Detect which cell encompasses the target text, then output its [X, Y] center coordinate. 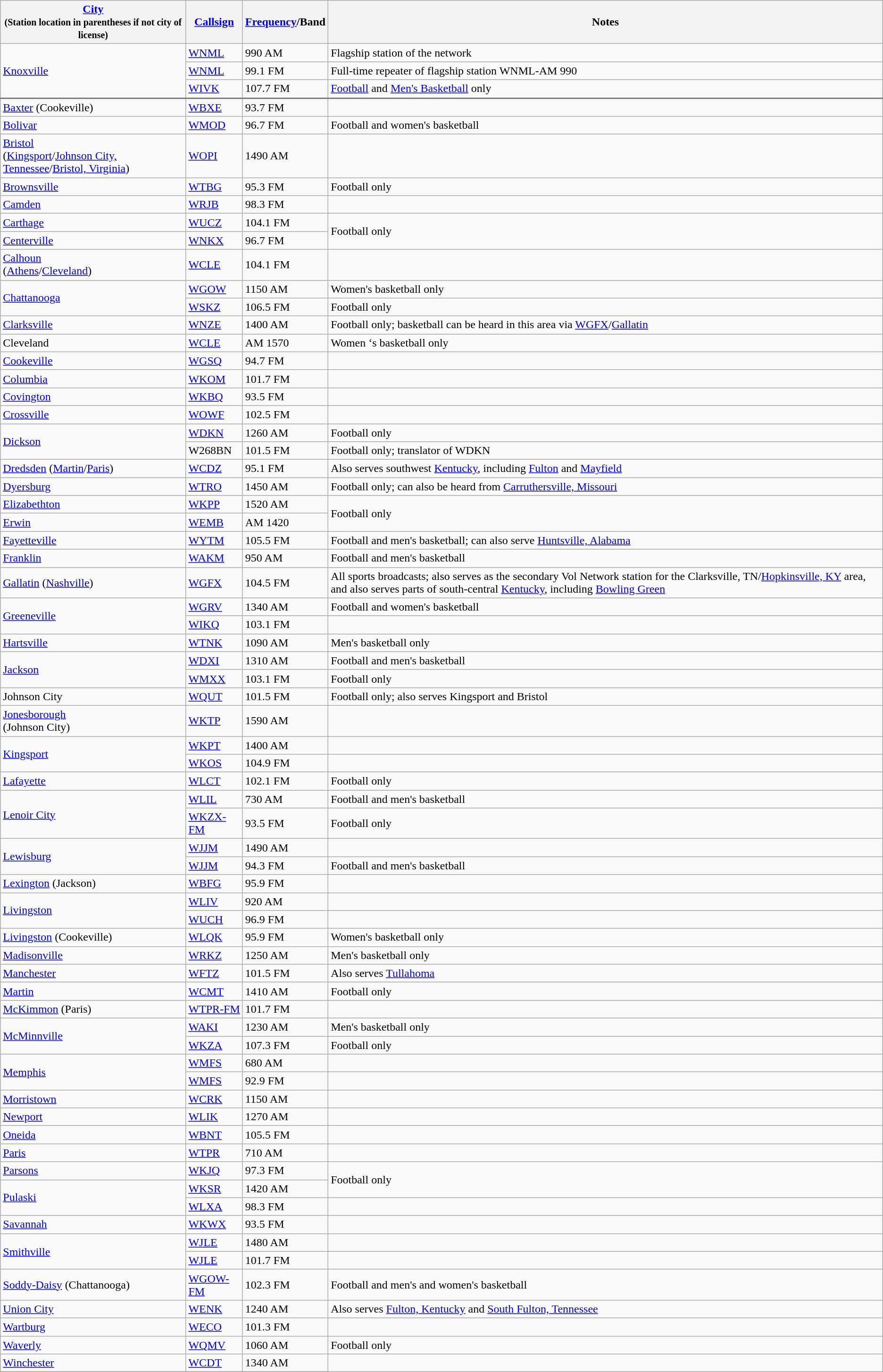
990 AM [285, 53]
Memphis [93, 1072]
WKOM [214, 379]
Elizabethton [93, 504]
Savannah [93, 1224]
Erwin [93, 522]
Union City [93, 1309]
95.1 FM [285, 469]
WTBG [214, 187]
WMXX [214, 678]
101.3 FM [285, 1327]
W268BN [214, 451]
107.3 FM [285, 1045]
94.3 FM [285, 866]
WTPR [214, 1153]
1260 AM [285, 432]
Carthage [93, 223]
Madisonville [93, 955]
WOPI [214, 156]
WLIK [214, 1117]
Bristol (Kingsport/Johnson City, Tennessee/Bristol, Virginia) [93, 156]
WQMV [214, 1345]
WNKX [214, 240]
Lewisburg [93, 857]
1590 AM [285, 720]
710 AM [285, 1153]
Bolivar [93, 125]
Baxter (Cookeville) [93, 107]
Manchester [93, 973]
Centerville [93, 240]
WCRK [214, 1099]
Newport [93, 1117]
1230 AM [285, 1027]
WKBQ [214, 397]
WMOD [214, 125]
Frequency/Band [285, 22]
WGRV [214, 607]
Gallatin (Nashville) [93, 583]
WUCZ [214, 223]
92.9 FM [285, 1081]
95.3 FM [285, 187]
97.3 FM [285, 1171]
1250 AM [285, 955]
WKZA [214, 1045]
94.7 FM [285, 361]
WLCT [214, 781]
96.9 FM [285, 919]
WECO [214, 1327]
Knoxville [93, 71]
1310 AM [285, 661]
WKOS [214, 763]
AM 1570 [285, 343]
1270 AM [285, 1117]
WRKZ [214, 955]
1420 AM [285, 1189]
Football only; can also be heard from Carruthersville, Missouri [606, 487]
Livingston (Cookeville) [93, 937]
Hartsville [93, 643]
106.5 FM [285, 307]
Football only; basketball can be heard in this area via WGFX/Gallatin [606, 325]
WLQK [214, 937]
McKimmon (Paris) [93, 1009]
WGOW [214, 289]
Football only; also serves Kingsport and Bristol [606, 696]
Notes [606, 22]
WEMB [214, 522]
Pulaski [93, 1198]
WBXE [214, 107]
WBNT [214, 1135]
Dyersburg [93, 487]
Women ‘s basketball only [606, 343]
Greeneville [93, 616]
99.1 FM [285, 71]
Football and men's basketball; can also serve Huntsville, Alabama [606, 540]
WSKZ [214, 307]
AM 1420 [285, 522]
1090 AM [285, 643]
WLIL [214, 799]
McMinnville [93, 1036]
WIKQ [214, 625]
Full-time repeater of flagship station WNML-AM 990 [606, 71]
WCMT [214, 991]
WKJQ [214, 1171]
Lexington (Jackson) [93, 884]
Cookeville [93, 361]
WRJB [214, 205]
107.7 FM [285, 89]
Franklin [93, 558]
Lenoir City [93, 815]
WIVK [214, 89]
1450 AM [285, 487]
Football only; translator of WDKN [606, 451]
1060 AM [285, 1345]
City (Station location in parentheses if not city of license) [93, 22]
WYTM [214, 540]
WKPT [214, 745]
Kingsport [93, 754]
WNZE [214, 325]
Jackson [93, 669]
Chattanooga [93, 298]
WGFX [214, 583]
Football and Men's Basketball only [606, 89]
1410 AM [285, 991]
WTNK [214, 643]
WKZX-FM [214, 823]
950 AM [285, 558]
1520 AM [285, 504]
Smithville [93, 1251]
Calhoun (Athens/Cleveland) [93, 265]
Cleveland [93, 343]
Also serves Tullahoma [606, 973]
WKPP [214, 504]
WGOW-FM [214, 1284]
WENK [214, 1309]
WTRO [214, 487]
Columbia [93, 379]
Fayetteville [93, 540]
Paris [93, 1153]
WLXA [214, 1207]
WTPR-FM [214, 1009]
93.7 FM [285, 107]
Oneida [93, 1135]
WKTP [214, 720]
102.5 FM [285, 414]
WOWF [214, 414]
WAKM [214, 558]
Soddy-Daisy (Chattanooga) [93, 1284]
WCDT [214, 1363]
Dickson [93, 441]
102.3 FM [285, 1284]
104.9 FM [285, 763]
1480 AM [285, 1242]
Camden [93, 205]
920 AM [285, 901]
Johnson City [93, 696]
WLIV [214, 901]
WFTZ [214, 973]
1240 AM [285, 1309]
Livingston [93, 910]
680 AM [285, 1063]
Callsign [214, 22]
Clarksville [93, 325]
WBFG [214, 884]
WDKN [214, 432]
WQUT [214, 696]
Jonesborough (Johnson City) [93, 720]
730 AM [285, 799]
Parsons [93, 1171]
Flagship station of the network [606, 53]
WUCH [214, 919]
Crossville [93, 414]
102.1 FM [285, 781]
Football and men's and women's basketball [606, 1284]
Also serves Fulton, Kentucky and South Fulton, Tennessee [606, 1309]
WAKI [214, 1027]
Waverly [93, 1345]
Dredsden (Martin/Paris) [93, 469]
Covington [93, 397]
Also serves southwest Kentucky, including Fulton and Mayfield [606, 469]
Brownsville [93, 187]
WCDZ [214, 469]
Lafayette [93, 781]
Martin [93, 991]
WGSQ [214, 361]
104.5 FM [285, 583]
WDXI [214, 661]
Wartburg [93, 1327]
WKSR [214, 1189]
Winchester [93, 1363]
Morristown [93, 1099]
WKWX [214, 1224]
